Determine the (X, Y) coordinate at the center of the cell enclosing the given text.  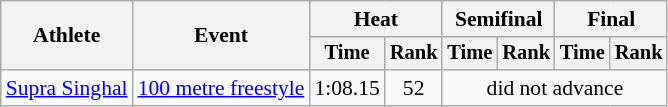
Heat (376, 19)
Semifinal (498, 19)
Final (611, 19)
Athlete (67, 36)
52 (414, 88)
did not advance (554, 88)
1:08.15 (346, 88)
Supra Singhal (67, 88)
100 metre freestyle (222, 88)
Event (222, 36)
